Detect which cell encompasses the target text, then output its (X, Y) center coordinate. 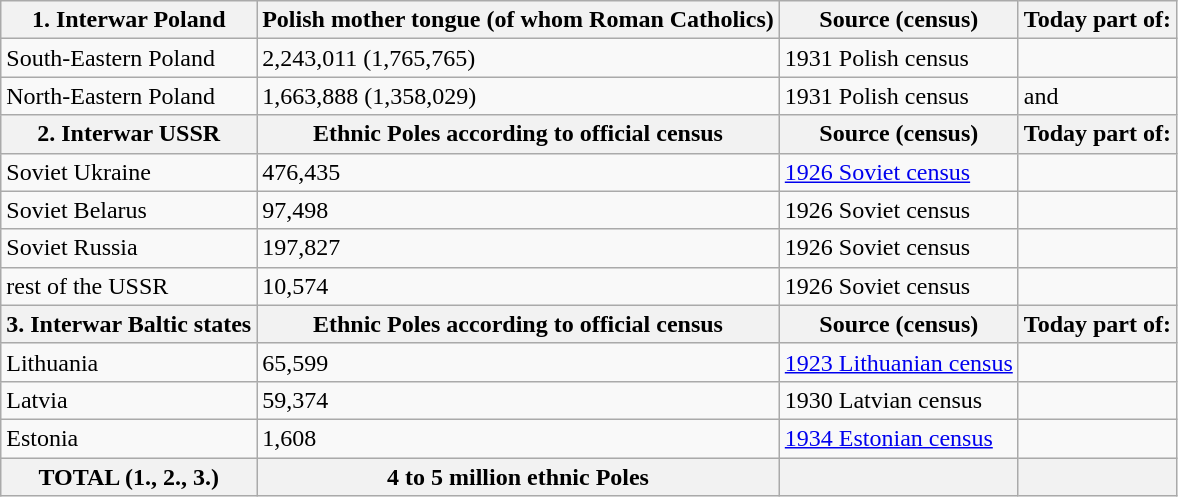
Soviet Belarus (129, 210)
Soviet Ukraine (129, 172)
65,599 (518, 362)
Lithuania (129, 362)
1934 Estonian census (898, 438)
Polish mother tongue (of whom Roman Catholics) (518, 20)
2. Interwar USSR (129, 134)
TOTAL (1., 2., 3.) (129, 477)
South-Eastern Poland (129, 58)
1. Interwar Poland (129, 20)
Soviet Russia (129, 248)
59,374 (518, 400)
197,827 (518, 248)
rest of the USSR (129, 286)
10,574 (518, 286)
1,663,888 (1,358,029) (518, 96)
North-Eastern Poland (129, 96)
97,498 (518, 210)
Estonia (129, 438)
4 to 5 million ethnic Poles (518, 477)
3. Interwar Baltic states (129, 324)
Latvia (129, 400)
1930 Latvian census (898, 400)
2,243,011 (1,765,765) (518, 58)
and (1097, 96)
476,435 (518, 172)
1923 Lithuanian census (898, 362)
1,608 (518, 438)
